Find where the given text appears and provide that cell's center as [x, y] coordinate. 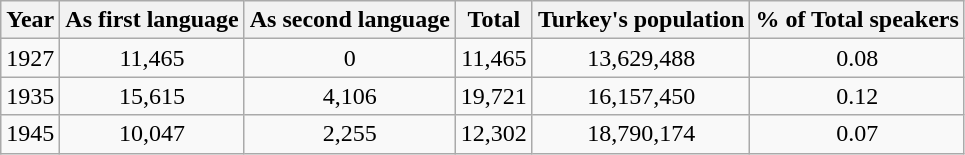
18,790,174 [641, 134]
1935 [30, 96]
10,047 [152, 134]
Total [494, 20]
As first language [152, 20]
1945 [30, 134]
2,255 [350, 134]
1927 [30, 58]
16,157,450 [641, 96]
19,721 [494, 96]
15,615 [152, 96]
0.07 [857, 134]
Year [30, 20]
4,106 [350, 96]
12,302 [494, 134]
0.12 [857, 96]
Turkey's population [641, 20]
% of Total speakers [857, 20]
0 [350, 58]
13,629,488 [641, 58]
0.08 [857, 58]
As second language [350, 20]
